Identify which cell holds the provided text, then report its (x, y) central coordinate. 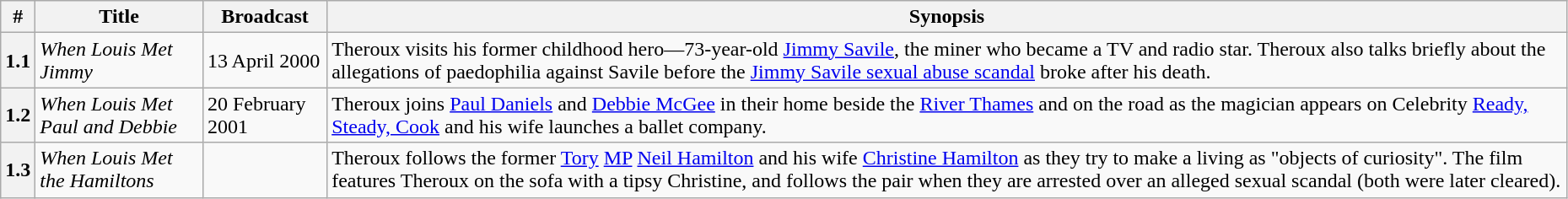
# (19, 17)
20 February 2001 (265, 115)
1.2 (19, 115)
1.3 (19, 170)
13 April 2000 (265, 61)
1.1 (19, 61)
When Louis Met Paul and Debbie (120, 115)
Title (120, 17)
When Louis Met the Hamiltons (120, 170)
Synopsis (947, 17)
When Louis Met Jimmy (120, 61)
Broadcast (265, 17)
